Capture the cell that displays the provided text and extract its (X, Y) central coordinate. 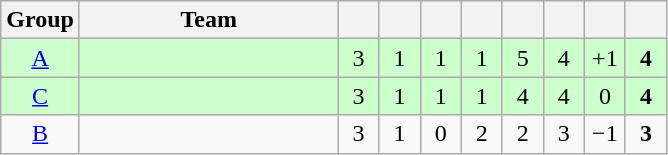
−1 (604, 134)
Team (208, 20)
A (40, 58)
B (40, 134)
C (40, 96)
+1 (604, 58)
Group (40, 20)
5 (522, 58)
